Scan for the cell matching the given text and deliver its (x, y) coordinate at center. 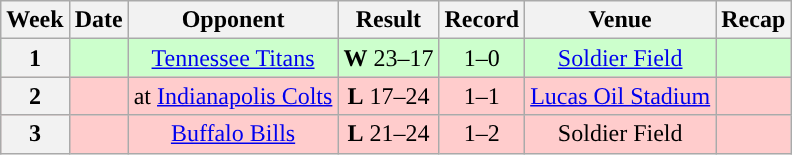
Venue (620, 20)
Buffalo Bills (233, 134)
Recap (754, 20)
at Indianapolis Colts (233, 96)
Record (482, 20)
L 21–24 (388, 134)
Result (388, 20)
W 23–17 (388, 58)
Tennessee Titans (233, 58)
1–0 (482, 58)
Lucas Oil Stadium (620, 96)
Opponent (233, 20)
1–1 (482, 96)
Date (98, 20)
1 (35, 58)
2 (35, 96)
Week (35, 20)
3 (35, 134)
1–2 (482, 134)
L 17–24 (388, 96)
